Determine the [X, Y] coordinate at the center of the cell enclosing the given text.  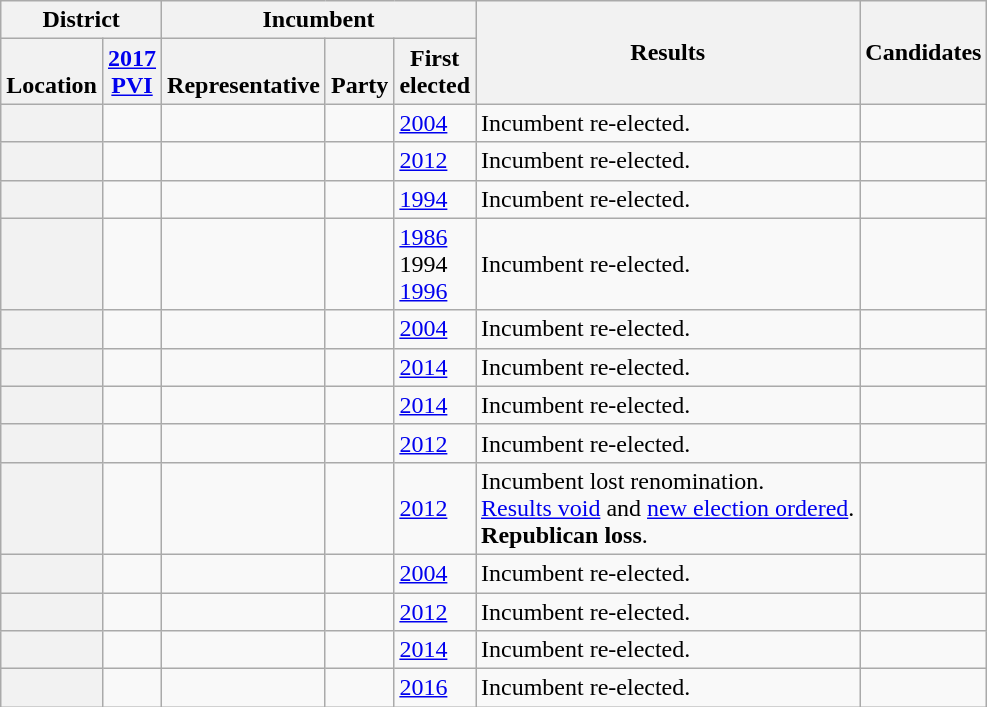
Firstelected [435, 72]
Representative [244, 72]
2016 [435, 688]
Candidates [924, 52]
District [82, 20]
2017PVI [132, 72]
Incumbent lost renomination.Results void and new election ordered.Republican loss. [668, 508]
Location [52, 72]
Party [359, 72]
1994 [435, 199]
19861994 1996 [435, 264]
Incumbent [319, 20]
Results [668, 52]
